Capture the cell that displays the provided text and extract its (X, Y) central coordinate. 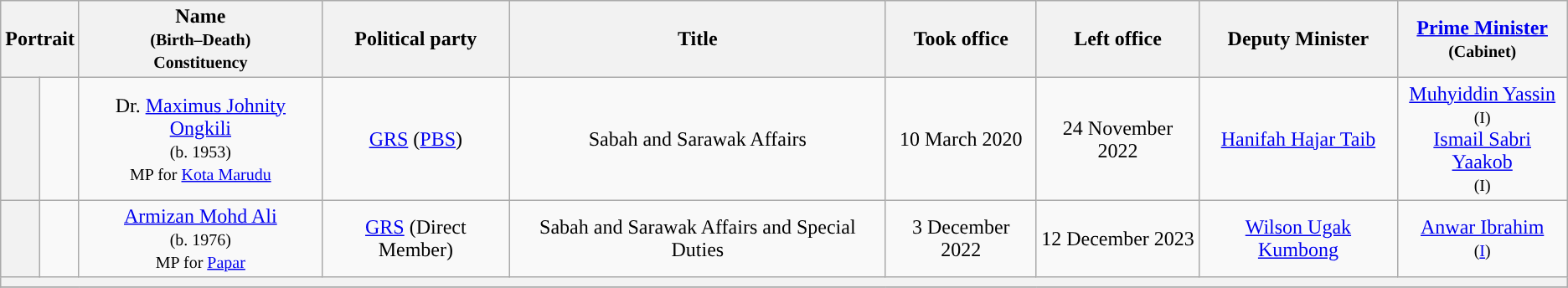
Hanifah Hajar Taib (1298, 139)
12 December 2023 (1117, 239)
Portrait (40, 39)
Took office (961, 39)
GRS (Direct Member) (415, 239)
10 March 2020 (961, 139)
Dr. Maximus Johnity Ongkili(b. 1953)MP for Kota Marudu (200, 139)
GRS (PBS) (415, 139)
Deputy Minister (1298, 39)
Name(Birth–Death)Constituency (200, 39)
Wilson Ugak Kumbong (1298, 239)
Title (697, 39)
Left office (1117, 39)
Anwar Ibrahim(I) (1483, 239)
Political party (415, 39)
Muhyiddin Yassin(I)Ismail Sabri Yaakob(I) (1483, 139)
Armizan Mohd Ali(b. 1976)MP for Papar (200, 239)
3 December 2022 (961, 239)
Prime Minister(Cabinet) (1483, 39)
24 November 2022 (1117, 139)
Sabah and Sarawak Affairs (697, 139)
Sabah and Sarawak Affairs and Special Duties (697, 239)
